For the text-containing cell, return its midpoint in (X, Y) coordinate format. 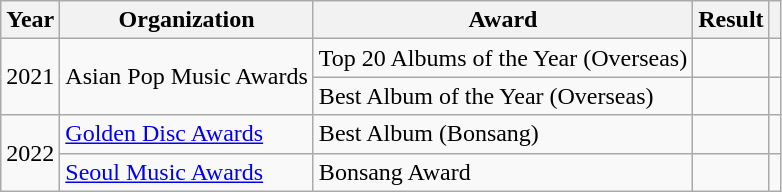
Organization (187, 20)
Best Album of the Year (Overseas) (502, 96)
Result (731, 20)
Award (502, 20)
Asian Pop Music Awards (187, 77)
2022 (30, 153)
Golden Disc Awards (187, 134)
Best Album (Bonsang) (502, 134)
Top 20 Albums of the Year (Overseas) (502, 58)
Bonsang Award (502, 172)
2021 (30, 77)
Year (30, 20)
Seoul Music Awards (187, 172)
